For the text-containing cell, return its midpoint in [X, Y] coordinate format. 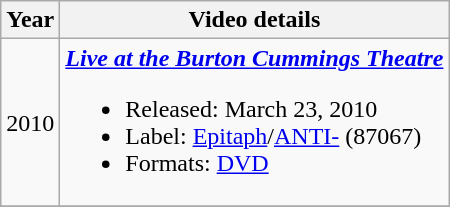
Year [30, 20]
Live at the Burton Cummings TheatreReleased: March 23, 2010Label: Epitaph/ANTI- (87067)Formats: DVD [254, 122]
2010 [30, 122]
Video details [254, 20]
